Return the (x, y) coordinate for the center point of the cell that contains the specified text.  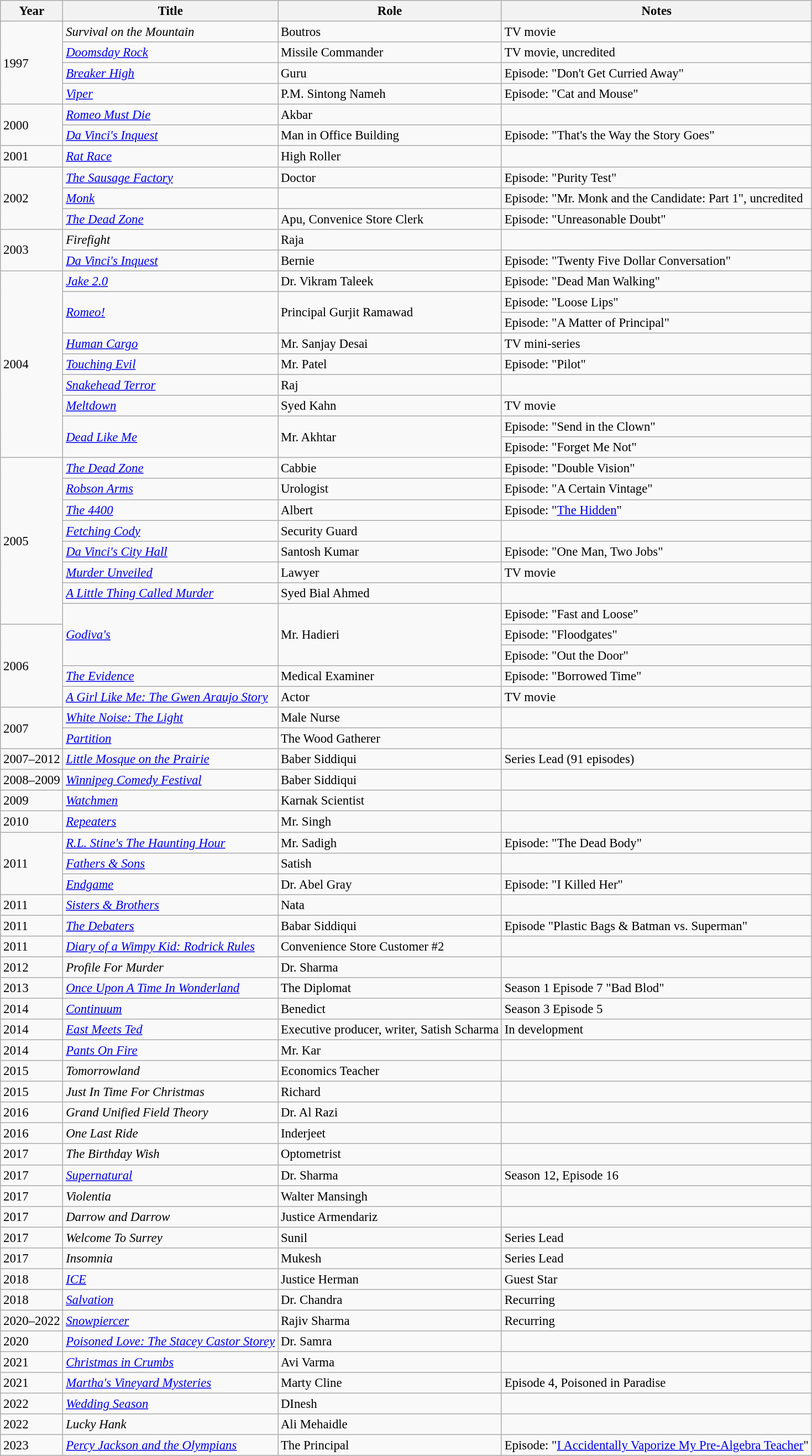
Raj (390, 385)
P.M. Sintong Nameh (390, 94)
Dr. Vikram Taleek (390, 281)
2013 (32, 988)
Richard (390, 1092)
2009 (32, 801)
Male Nurse (390, 718)
2002 (32, 198)
Akbar (390, 115)
Bernie (390, 260)
Martha's Vineyard Mysteries (170, 1383)
Mr. Patel (390, 364)
Boutros (390, 32)
Episode: "Double Vision" (657, 468)
Murder Unveiled (170, 572)
Episode: "I Killed Her" (657, 884)
Winnipeg Comedy Festival (170, 780)
Mr. Singh (390, 822)
2010 (32, 822)
Tomorrowland (170, 1071)
Episode: "That's the Way the Story Goes" (657, 135)
2006 (32, 666)
The Wood Gatherer (390, 739)
Insomnia (170, 1259)
Notes (657, 11)
Episode: "Dead Man Walking" (657, 281)
Season 3 Episode 5 (657, 1009)
2003 (32, 250)
Executive producer, writer, Satish Scharma (390, 1030)
Sunil (390, 1238)
Season 1 Episode 7 "Bad Blod" (657, 988)
In development (657, 1030)
Mr. Hadieri (390, 635)
Ali Mehaidle (390, 1424)
Viper (170, 94)
Firefight (170, 239)
2023 (32, 1445)
White Noise: The Light (170, 718)
Episode: "Forget Me Not" (657, 447)
Fathers & Sons (170, 863)
Dead Like Me (170, 437)
Supernatural (170, 1175)
Episode: "Send in the Clown" (657, 427)
2004 (32, 364)
TV mini-series (657, 343)
Once Upon A Time In Wonderland (170, 988)
Endgame (170, 884)
Episode: "Fast and Loose" (657, 614)
TV movie, uncredited (657, 53)
ICE (170, 1279)
DInesh (390, 1404)
Episode: "Purity Test" (657, 178)
Babar Siddiqui (390, 926)
Little Mosque on the Prairie (170, 759)
Nata (390, 905)
Episode: "I Accidentally Vaporize My Pre-Algebra Teacher" (657, 1445)
Actor (390, 697)
2012 (32, 967)
Profile For Murder (170, 967)
Episode 4, Poisoned in Paradise (657, 1383)
Justice Armendariz (390, 1217)
Darrow and Darrow (170, 1217)
The 4400 (170, 510)
Karnak Scientist (390, 801)
Series Lead (91 episodes) (657, 759)
Mr. Akhtar (390, 437)
Jake 2.0 (170, 281)
Mr. Sadigh (390, 843)
Benedict (390, 1009)
Episode: "The Hidden" (657, 510)
Inderjeet (390, 1134)
Guru (390, 74)
Raja (390, 239)
Lawyer (390, 572)
Episode: "One Man, Two Jobs" (657, 551)
Romeo! (170, 312)
Christmas in Crumbs (170, 1363)
Dr. Samra (390, 1342)
2008–2009 (32, 780)
Principal Gurjit Ramawad (390, 312)
One Last Ride (170, 1134)
Santosh Kumar (390, 551)
Medical Examiner (390, 676)
Grand Unified Field Theory (170, 1113)
2000 (32, 125)
Apu, Convenice Store Clerk (390, 219)
R.L. Stine's The Haunting Hour (170, 843)
Cabbie (390, 468)
Just In Time For Christmas (170, 1092)
Missile Commander (390, 53)
The Debaters (170, 926)
Walter Mansingh (390, 1196)
Episode: "A Certain Vintage" (657, 489)
Snakehead Terror (170, 385)
Continuum (170, 1009)
Episode "Plastic Bags & Batman vs. Superman" (657, 926)
Justice Herman (390, 1279)
Marty Cline (390, 1383)
The Principal (390, 1445)
Optometrist (390, 1155)
Rat Race (170, 156)
Breaker High (170, 74)
Romeo Must Die (170, 115)
Rajiv Sharma (390, 1321)
Urologist (390, 489)
The Birthday Wish (170, 1155)
Episode: "Twenty Five Dollar Conversation" (657, 260)
2001 (32, 156)
Pants On Fire (170, 1051)
Episode: "Loose Lips" (657, 302)
Episode: "Floodgates" (657, 635)
Wedding Season (170, 1404)
2007 (32, 728)
Episode: "Borrowed Time" (657, 676)
Episode: "Out the Door" (657, 655)
Episode: "Cat and Mouse" (657, 94)
Poisoned Love: The Stacey Castor Storey (170, 1342)
Security Guard (390, 531)
Watchmen (170, 801)
2020 (32, 1342)
Doomsday Rock (170, 53)
Percy Jackson and the Olympians (170, 1445)
1997 (32, 63)
Survival on the Mountain (170, 32)
Episode: "Don't Get Curried Away" (657, 74)
Mr. Kar (390, 1051)
Diary of a Wimpy Kid: Rodrick Rules (170, 947)
Title (170, 11)
Mukesh (390, 1259)
Lucky Hank (170, 1424)
Dr. Chandra (390, 1300)
Economics Teacher (390, 1071)
A Little Thing Called Murder (170, 593)
The Diplomat (390, 988)
Touching Evil (170, 364)
Avi Varma (390, 1363)
Episode: "A Matter of Principal" (657, 323)
Dr. Al Razi (390, 1113)
Godiva's (170, 635)
Snowpiercer (170, 1321)
Episode: "Pilot" (657, 364)
Monk (170, 198)
Robson Arms (170, 489)
Syed Kahn (390, 406)
Mr. Sanjay Desai (390, 343)
Year (32, 11)
High Roller (390, 156)
The Evidence (170, 676)
Episode: "Mr. Monk and the Candidate: Part 1", uncredited (657, 198)
Fetching Cody (170, 531)
Episode: "Unreasonable Doubt" (657, 219)
Role (390, 11)
East Meets Ted (170, 1030)
Meltdown (170, 406)
Human Cargo (170, 343)
Convenience Store Customer #2 (390, 947)
Sisters & Brothers (170, 905)
Da Vinci's City Hall (170, 551)
Welcome To Surrey (170, 1238)
Albert (390, 510)
Satish (390, 863)
Doctor (390, 178)
The Sausage Factory (170, 178)
Partition (170, 739)
A Girl Like Me: The Gwen Araujo Story (170, 697)
Repeaters (170, 822)
2007–2012 (32, 759)
Violentia (170, 1196)
Syed Bial Ahmed (390, 593)
Dr. Abel Gray (390, 884)
Salvation (170, 1300)
2005 (32, 541)
Episode: "The Dead Body" (657, 843)
Season 12, Episode 16 (657, 1175)
Guest Star (657, 1279)
2020–2022 (32, 1321)
Man in Office Building (390, 135)
